Determine the [X, Y] coordinate at the center of the cell enclosing the given text.  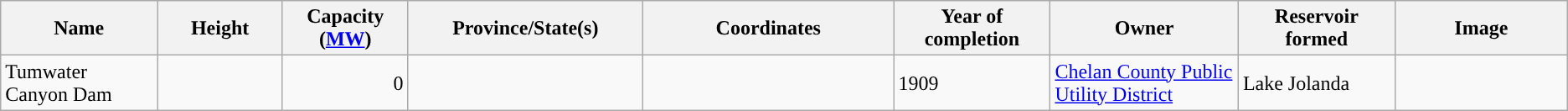
Tumwater Canyon Dam [79, 82]
Image [1481, 29]
Height [220, 29]
1909 [972, 82]
Capacity (MW) [345, 29]
0 [345, 82]
Province/State(s) [526, 29]
Chelan County Public Utility District [1144, 82]
Reservoir formed [1317, 29]
Owner [1144, 29]
Lake Jolanda [1317, 82]
Year of completion [972, 29]
Coordinates [769, 29]
Name [79, 29]
